Pinpoint the cell where the given text exists, returning its [X, Y] midpoint coordinate. 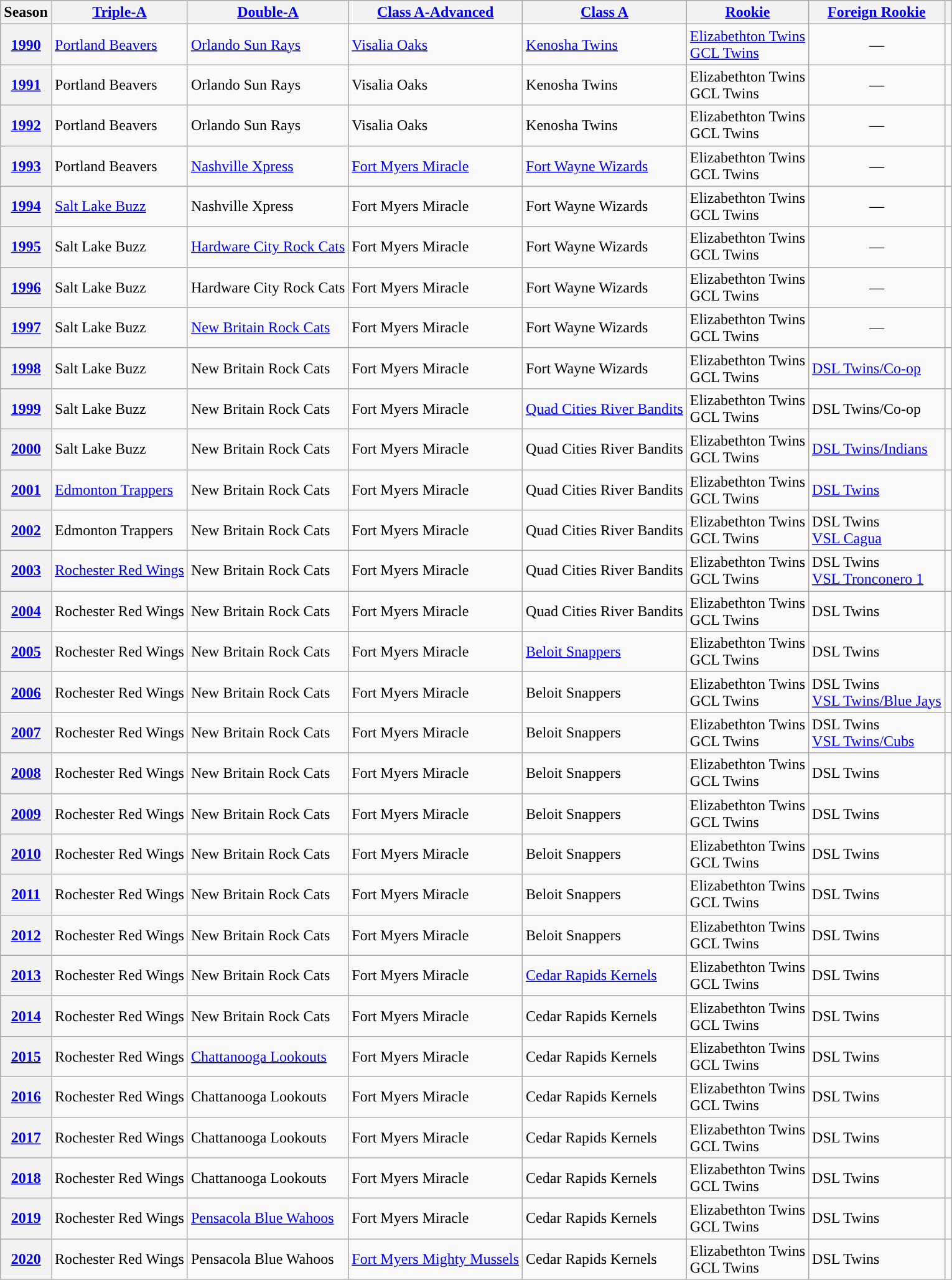
1996 [26, 287]
2014 [26, 1016]
DSL TwinsVSL Cagua [877, 530]
2011 [26, 895]
DSL Twins/Indians [877, 449]
Triple-A [119, 12]
1994 [26, 207]
1993 [26, 166]
1998 [26, 368]
2016 [26, 1096]
2008 [26, 773]
Class A-Advanced [436, 12]
2018 [26, 1179]
2010 [26, 854]
1997 [26, 327]
DSL TwinsVSL Twins/Cubs [877, 733]
2017 [26, 1138]
2015 [26, 1057]
Fort Myers Mighty Mussels [436, 1259]
DSL TwinsVSL Tronconero 1 [877, 571]
2013 [26, 976]
2012 [26, 935]
Class A [605, 12]
2002 [26, 530]
1990 [26, 45]
Rookie [747, 12]
Double-A [268, 12]
2019 [26, 1218]
1992 [26, 126]
2001 [26, 489]
1991 [26, 85]
2003 [26, 571]
2020 [26, 1259]
2005 [26, 652]
Season [26, 12]
2000 [26, 449]
1999 [26, 408]
DSL TwinsVSL Twins/Blue Jays [877, 692]
Foreign Rookie [877, 12]
2009 [26, 814]
1995 [26, 246]
2006 [26, 692]
2007 [26, 733]
2004 [26, 611]
